From the cell containing the given text, extract its center point as (x, y) coordinate. 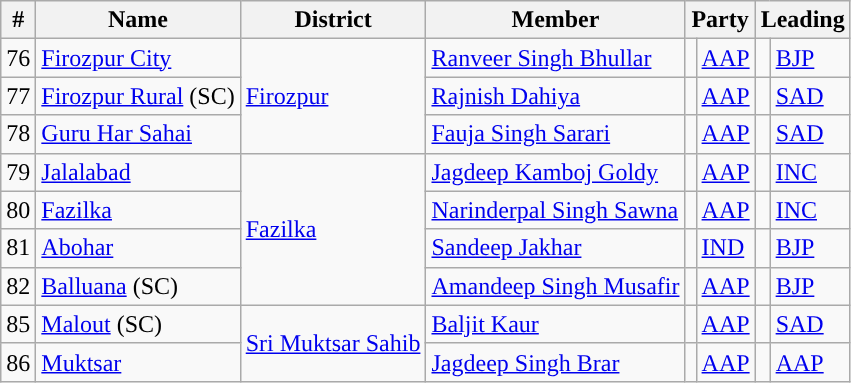
Sandeep Jakhar (556, 248)
IND (726, 248)
District (333, 20)
Narinderpal Singh Sawna (556, 210)
Party (720, 20)
Name (138, 20)
Ranveer Singh Bhullar (556, 58)
85 (18, 324)
80 (18, 210)
# (18, 20)
Firozpur Rural (SC) (138, 96)
82 (18, 286)
Balluana (SC) (138, 286)
Jalalabad (138, 172)
78 (18, 134)
Guru Har Sahai (138, 134)
Sri Muktsar Sahib (333, 343)
Fauja Singh Sarari (556, 134)
Member (556, 20)
Firozpur (333, 96)
Muktsar (138, 362)
Jagdeep Singh Brar (556, 362)
Amandeep Singh Musafir (556, 286)
Malout (SC) (138, 324)
Rajnish Dahiya (556, 96)
Jagdeep Kamboj Goldy (556, 172)
Leading (802, 20)
81 (18, 248)
76 (18, 58)
Baljit Kaur (556, 324)
Firozpur City (138, 58)
Abohar (138, 248)
79 (18, 172)
77 (18, 96)
86 (18, 362)
